Determine the [X, Y] coordinate at the center of the cell enclosing the given text.  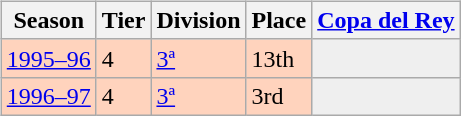
13th [279, 58]
Tier [124, 20]
Season [48, 20]
Place [279, 20]
1995–96 [48, 58]
Division [198, 20]
Copa del Rey [386, 20]
1996–97 [48, 96]
3rd [279, 96]
